Determine the (X, Y) coordinate at the center of the cell enclosing the given text.  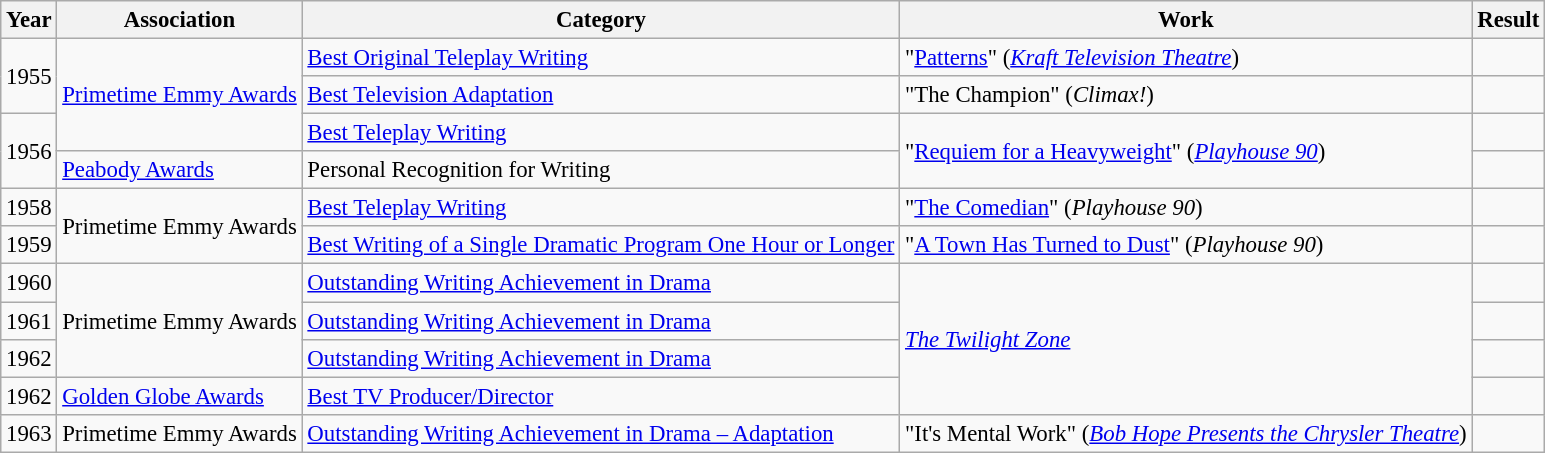
Best TV Producer/Director (601, 396)
1955 (29, 76)
Personal Recognition for Writing (601, 170)
"It's Mental Work" (Bob Hope Presents the Chrysler Theatre) (1186, 433)
Peabody Awards (180, 170)
1960 (29, 283)
Year (29, 20)
1961 (29, 321)
Best Original Teleplay Writing (601, 58)
Association (180, 20)
Category (601, 20)
Best Television Adaptation (601, 95)
Outstanding Writing Achievement in Drama – Adaptation (601, 433)
Golden Globe Awards (180, 396)
1959 (29, 245)
"The Champion" (Climax!) (1186, 95)
1958 (29, 208)
Work (1186, 20)
1956 (29, 152)
"Patterns" (Kraft Television Theatre) (1186, 58)
Result (1508, 20)
Best Writing of a Single Dramatic Program One Hour or Longer (601, 245)
"A Town Has Turned to Dust" (Playhouse 90) (1186, 245)
"The Comedian" (Playhouse 90) (1186, 208)
The Twilight Zone (1186, 339)
1963 (29, 433)
"Requiem for a Heavyweight" (Playhouse 90) (1186, 152)
